Detect which cell encompasses the target text, then output its (x, y) center coordinate. 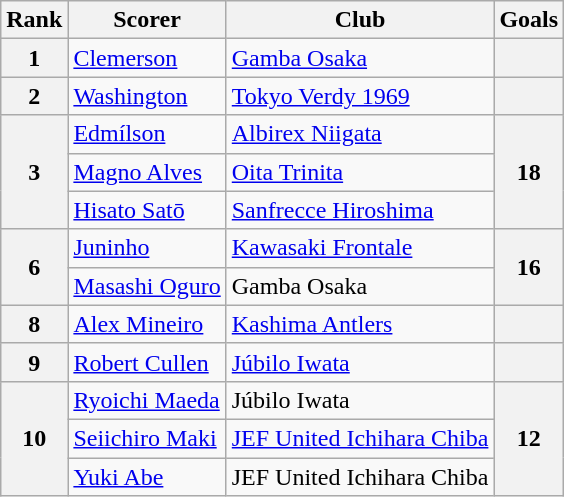
Rank (34, 20)
Club (360, 20)
Goals (529, 20)
Kawasaki Frontale (360, 248)
Washington (147, 96)
12 (529, 438)
Yuki Abe (147, 477)
8 (34, 324)
Albirex Niigata (360, 134)
10 (34, 438)
Hisato Satō (147, 210)
16 (529, 267)
6 (34, 267)
2 (34, 96)
Tokyo Verdy 1969 (360, 96)
Masashi Oguro (147, 286)
Scorer (147, 20)
9 (34, 362)
Alex Mineiro (147, 324)
Seiichiro Maki (147, 438)
3 (34, 172)
Juninho (147, 248)
18 (529, 172)
Clemerson (147, 58)
Magno Alves (147, 172)
Ryoichi Maeda (147, 400)
Kashima Antlers (360, 324)
Robert Cullen (147, 362)
1 (34, 58)
Edmílson (147, 134)
Sanfrecce Hiroshima (360, 210)
Oita Trinita (360, 172)
